Provide the [X, Y] coordinate of the cell's center where the given text is located.  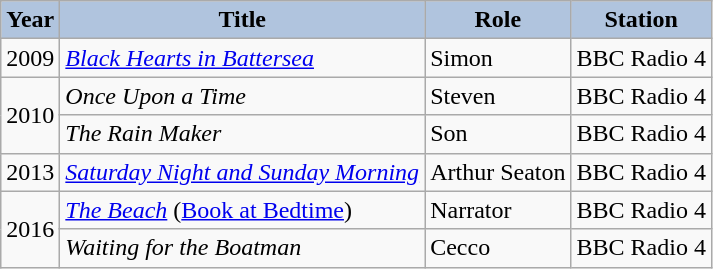
2016 [30, 229]
Cecco [498, 248]
Title [242, 20]
2013 [30, 172]
Simon [498, 58]
Station [641, 20]
Role [498, 20]
Year [30, 20]
The Beach (Book at Bedtime) [242, 210]
Son [498, 134]
Narrator [498, 210]
Saturday Night and Sunday Morning [242, 172]
Waiting for the Boatman [242, 248]
2010 [30, 115]
Once Upon a Time [242, 96]
The Rain Maker [242, 134]
Arthur Seaton [498, 172]
Black Hearts in Battersea [242, 58]
Steven [498, 96]
2009 [30, 58]
